Determine the (x, y) coordinate at the center of the cell enclosing the given text.  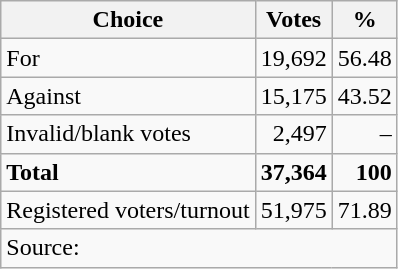
Invalid/blank votes (128, 134)
For (128, 58)
% (364, 20)
37,364 (294, 172)
51,975 (294, 210)
Votes (294, 20)
100 (364, 172)
2,497 (294, 134)
43.52 (364, 96)
15,175 (294, 96)
Total (128, 172)
71.89 (364, 210)
Choice (128, 20)
19,692 (294, 58)
Against (128, 96)
– (364, 134)
56.48 (364, 58)
Registered voters/turnout (128, 210)
Source: (199, 248)
